Capture the cell that displays the provided text and extract its [X, Y] central coordinate. 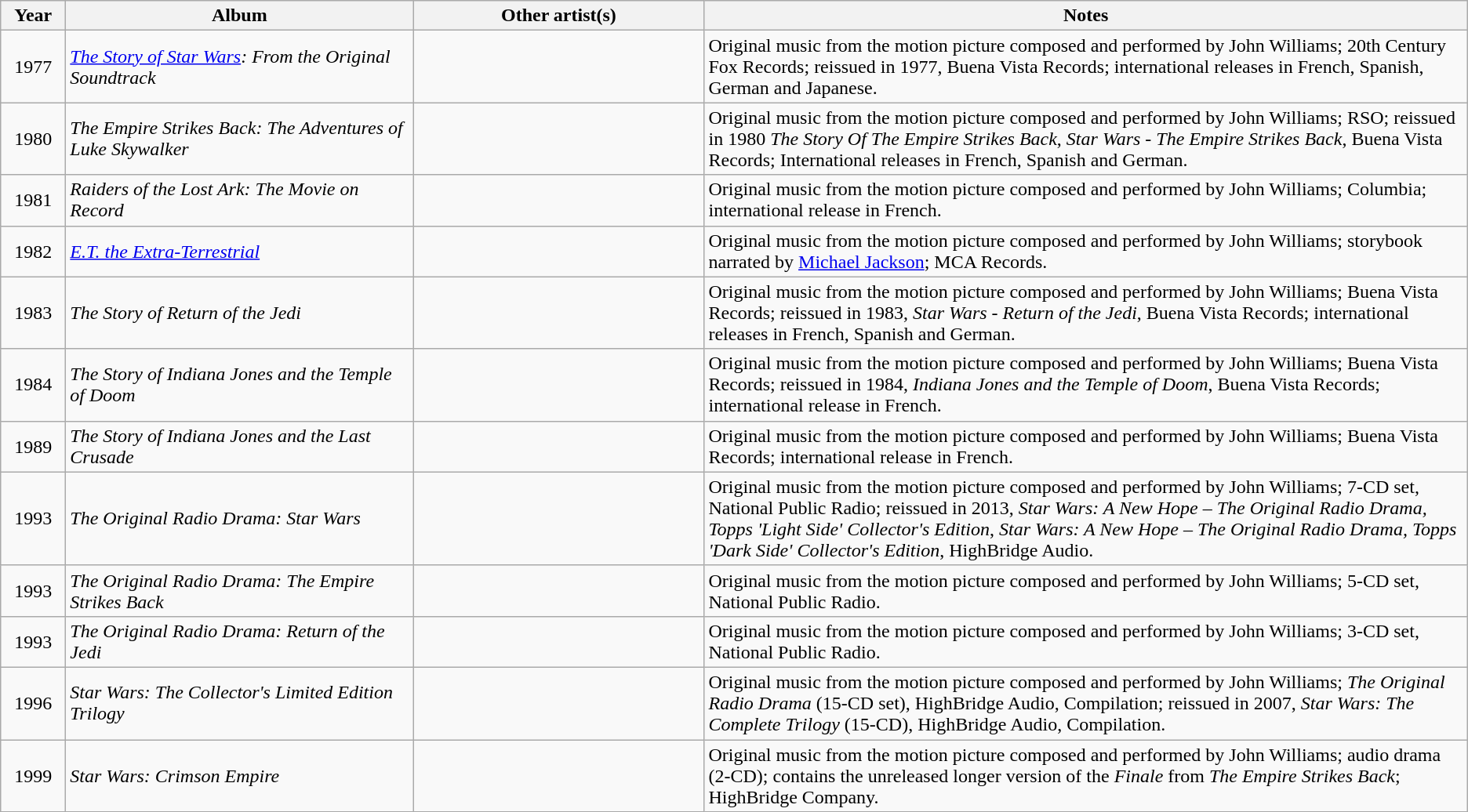
Original music from the motion picture composed and performed by John Williams; Columbia; international release in French. [1085, 201]
1981 [33, 201]
The Original Radio Drama: Return of the Jedi [240, 641]
1980 [33, 139]
Star Wars: Crimson Empire [240, 776]
The Story of Return of the Jedi [240, 313]
1999 [33, 776]
1983 [33, 313]
Original music from the motion picture composed and performed by John Williams; Buena Vista Records; international release in French. [1085, 447]
1984 [33, 385]
The Story of Indiana Jones and the Temple of Doom [240, 385]
E.T. the Extra-Terrestrial [240, 251]
Other artist(s) [558, 16]
The Original Radio Drama: The Empire Strikes Back [240, 591]
Album [240, 16]
1977 [33, 67]
1989 [33, 447]
Raiders of the Lost Ark: The Movie on Record [240, 201]
1982 [33, 251]
Notes [1085, 16]
Original music from the motion picture composed and performed by John Williams; storybook narrated by Michael Jackson; MCA Records. [1085, 251]
Original music from the motion picture composed and performed by John Williams; 5-CD set, National Public Radio. [1085, 591]
1996 [33, 703]
The Original Radio Drama: Star Wars [240, 519]
Year [33, 16]
Original music from the motion picture composed and performed by John Williams; 3-CD set, National Public Radio. [1085, 641]
Star Wars: The Collector's Limited Edition Trilogy [240, 703]
The Story of Star Wars: From the Original Soundtrack [240, 67]
The Empire Strikes Back: The Adventures of Luke Skywalker [240, 139]
The Story of Indiana Jones and the Last Crusade [240, 447]
